Locate the cell with the specified text and output its (X, Y) center coordinate. 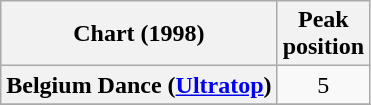
Peakposition (323, 34)
Belgium Dance (Ultratop) (139, 85)
Chart (1998) (139, 34)
5 (323, 85)
